Return the [x, y] coordinate for the center point of the cell that contains the specified text.  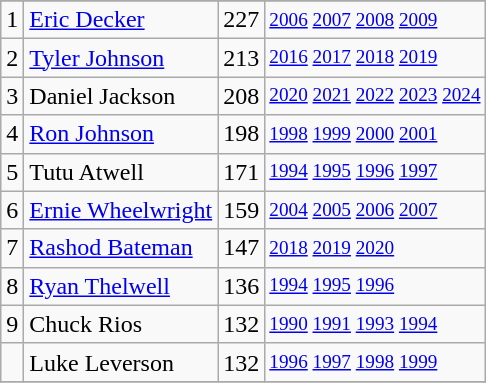
Ernie Wheelwright [121, 210]
1996 1997 1998 1999 [375, 362]
1994 1995 1996 1997 [375, 172]
159 [242, 210]
171 [242, 172]
1994 1995 1996 [375, 286]
213 [242, 58]
7 [12, 248]
1 [12, 20]
147 [242, 248]
227 [242, 20]
Tutu Atwell [121, 172]
Tyler Johnson [121, 58]
Ron Johnson [121, 134]
2020 2021 2022 2023 2024 [375, 96]
2 [12, 58]
6 [12, 210]
Luke Leverson [121, 362]
5 [12, 172]
2006 2007 2008 2009 [375, 20]
4 [12, 134]
9 [12, 324]
Daniel Jackson [121, 96]
Chuck Rios [121, 324]
3 [12, 96]
Eric Decker [121, 20]
2018 2019 2020 [375, 248]
198 [242, 134]
1990 1991 1993 1994 [375, 324]
1998 1999 2000 2001 [375, 134]
136 [242, 286]
8 [12, 286]
208 [242, 96]
2016 2017 2018 2019 [375, 58]
2004 2005 2006 2007 [375, 210]
Ryan Thelwell [121, 286]
Rashod Bateman [121, 248]
